Identify which cell holds the provided text, then report its [X, Y] central coordinate. 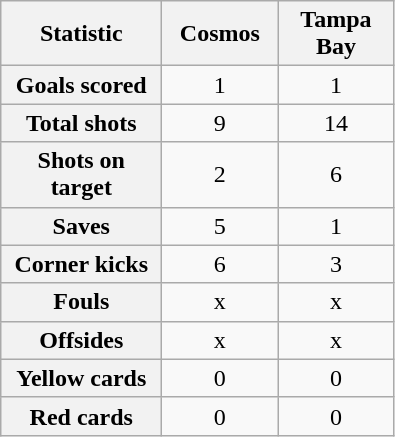
Total shots [82, 123]
Fouls [82, 302]
3 [336, 264]
Tampa Bay [336, 34]
Cosmos [220, 34]
Shots on target [82, 174]
Saves [82, 226]
Red cards [82, 416]
Yellow cards [82, 378]
5 [220, 226]
14 [336, 123]
9 [220, 123]
2 [220, 174]
Offsides [82, 340]
Goals scored [82, 85]
Corner kicks [82, 264]
Statistic [82, 34]
